Search for the cell housing the specified text and yield its (X, Y) center coordinate. 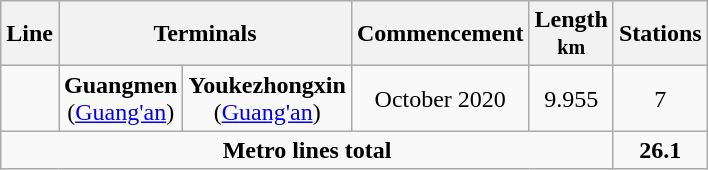
October 2020 (440, 98)
Line (30, 34)
Terminals (204, 34)
7 (660, 98)
Stations (660, 34)
Commencement (440, 34)
Guangmen(Guang'an) (120, 98)
Metro lines total (308, 150)
Youkezhongxin(Guang'an) (267, 98)
Lengthkm (571, 34)
9.955 (571, 98)
26.1 (660, 150)
